Provide the (X, Y) coordinate of the cell's center where the given text is located.  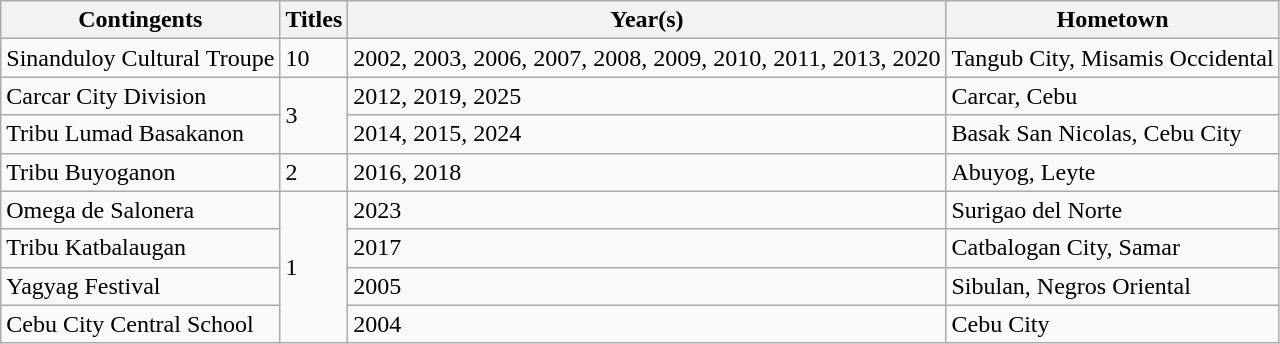
Tangub City, Misamis Occidental (1112, 58)
Contingents (140, 20)
Cebu City (1112, 324)
Carcar, Cebu (1112, 96)
Sibulan, Negros Oriental (1112, 286)
Omega de Salonera (140, 210)
3 (314, 115)
Carcar City Division (140, 96)
Year(s) (647, 20)
2 (314, 172)
Tribu Lumad Basakanon (140, 134)
Titles (314, 20)
Cebu City Central School (140, 324)
Basak San Nicolas, Cebu City (1112, 134)
Abuyog, Leyte (1112, 172)
Tribu Katbalaugan (140, 248)
Surigao del Norte (1112, 210)
2005 (647, 286)
2002, 2003, 2006, 2007, 2008, 2009, 2010, 2011, 2013, 2020 (647, 58)
2004 (647, 324)
Catbalogan City, Samar (1112, 248)
Hometown (1112, 20)
Tribu Buyoganon (140, 172)
2014, 2015, 2024 (647, 134)
2017 (647, 248)
2016, 2018 (647, 172)
2023 (647, 210)
2012, 2019, 2025 (647, 96)
Sinanduloy Cultural Troupe (140, 58)
1 (314, 267)
10 (314, 58)
Yagyag Festival (140, 286)
